Return the [x, y] coordinate for the center point of the cell that contains the specified text.  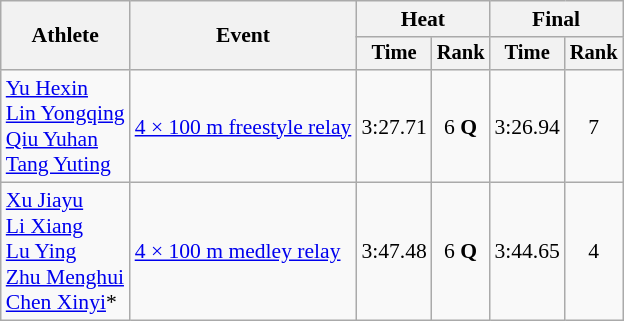
Xu JiayuLi XiangLu YingZhu MenghuiChen Xinyi* [66, 252]
4 × 100 m freestyle relay [244, 126]
3:47.48 [394, 252]
3:27.71 [394, 126]
3:26.94 [526, 126]
Athlete [66, 36]
Final [556, 19]
Heat [422, 19]
Yu HexinLin YongqingQiu YuhanTang Yuting [66, 126]
4 × 100 m medley relay [244, 252]
Event [244, 36]
7 [594, 126]
3:44.65 [526, 252]
4 [594, 252]
